Output the [X, Y] coordinate of the center of the cell containing the given text.  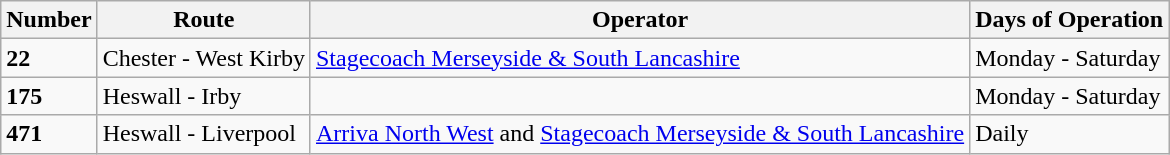
175 [49, 96]
22 [49, 58]
Arriva North West and Stagecoach Merseyside & South Lancashire [640, 134]
Days of Operation [1070, 20]
Heswall - Irby [204, 96]
Operator [640, 20]
Heswall - Liverpool [204, 134]
Stagecoach Merseyside & South Lancashire [640, 58]
Chester - West Kirby [204, 58]
Daily [1070, 134]
Number [49, 20]
Route [204, 20]
471 [49, 134]
